Identify which cell holds the provided text, then report its (X, Y) central coordinate. 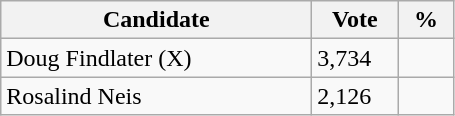
Vote (355, 20)
% (426, 20)
2,126 (355, 96)
Candidate (156, 20)
Doug Findlater (X) (156, 58)
Rosalind Neis (156, 96)
3,734 (355, 58)
